Scan for the cell matching the given text and deliver its (x, y) coordinate at center. 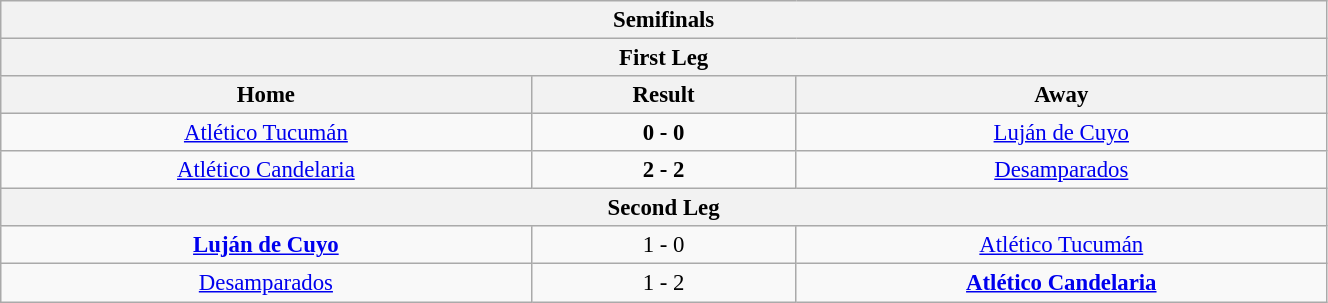
First Leg (664, 58)
Home (266, 95)
Semifinals (664, 20)
Result (664, 95)
1 - 2 (664, 283)
2 - 2 (664, 170)
Second Leg (664, 208)
Away (1061, 95)
0 - 0 (664, 133)
1 - 0 (664, 245)
